Return the (x, y) coordinate for the center point of the cell that contains the specified text.  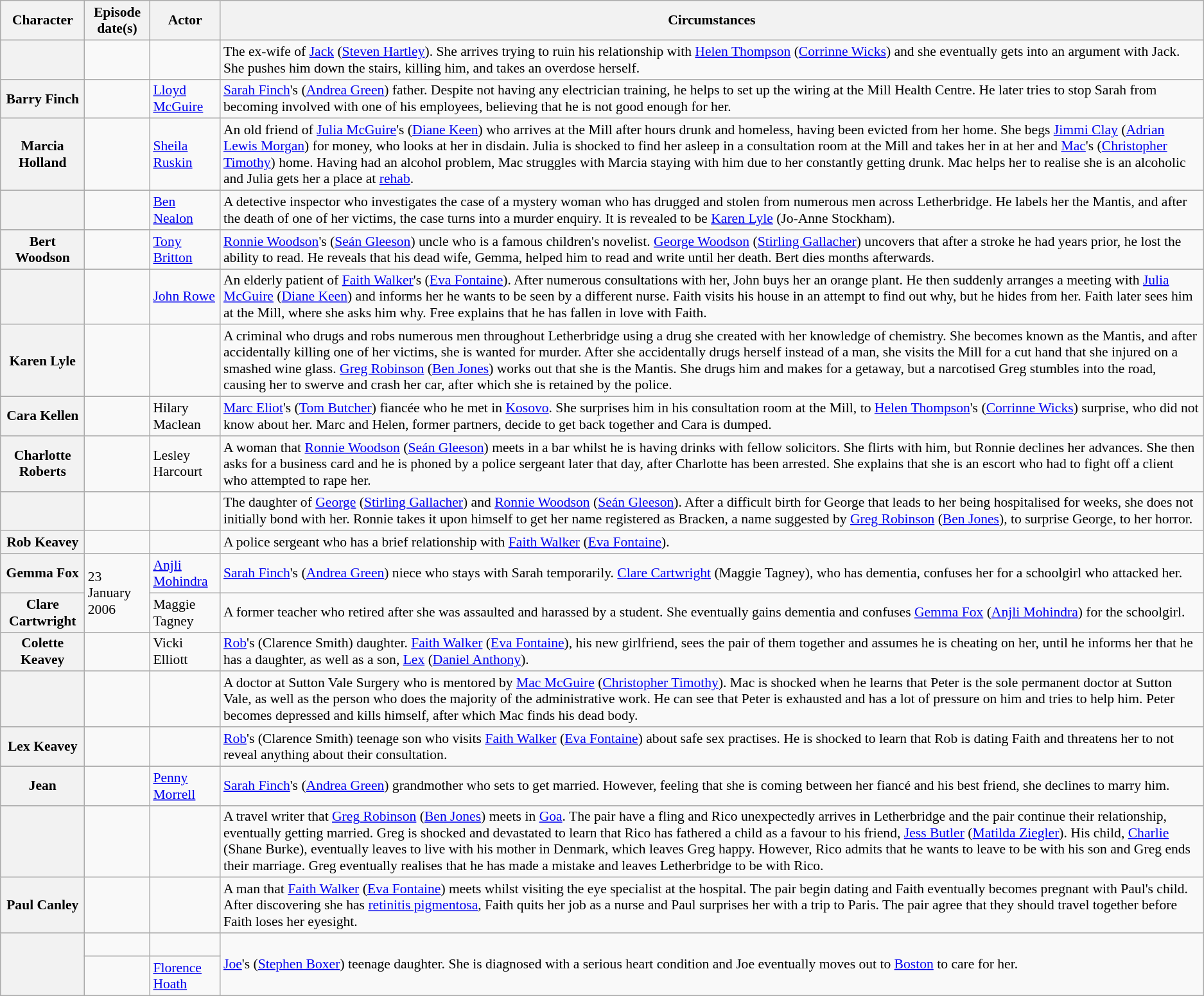
Actor (185, 21)
Anjli Mohindra (185, 573)
Maggie Tagney (185, 613)
Barry Finch (42, 99)
Joe's (Stephen Boxer) teenage daughter. She is diagnosed with a serious heart condition and Joe eventually moves out to Boston to care for her. (711, 965)
Vicki Elliott (185, 651)
Hilary Maclean (185, 416)
Character (42, 21)
Ben Nealon (185, 211)
Rob Keavey (42, 543)
Circumstances (711, 21)
Lex Keavey (42, 746)
Tony Britton (185, 249)
Gemma Fox (42, 573)
Charlotte Roberts (42, 464)
A police sergeant who has a brief relationship with Faith Walker (Eva Fontaine). (711, 543)
Marcia Holland (42, 155)
Episode date(s) (118, 21)
Penny Morrell (185, 786)
Clare Cartwright (42, 613)
Lloyd McGuire (185, 99)
Florence Hoath (185, 976)
Jean (42, 786)
23 January 2006 (118, 593)
Colette Keavey (42, 651)
Bert Woodson (42, 249)
Cara Kellen (42, 416)
Lesley Harcourt (185, 464)
Sheila Ruskin (185, 155)
John Rowe (185, 297)
Karen Lyle (42, 361)
Paul Canley (42, 905)
